Return the (X, Y) coordinate for the center point of the cell that contains the specified text.  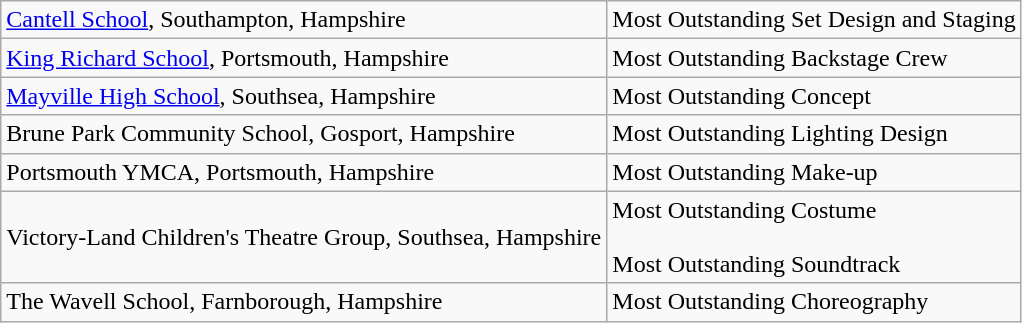
Most Outstanding CostumeMost Outstanding Soundtrack (814, 237)
Victory-Land Children's Theatre Group, Southsea, Hampshire (304, 237)
Cantell School, Southampton, Hampshire (304, 20)
Most Outstanding Backstage Crew (814, 58)
Portsmouth YMCA, Portsmouth, Hampshire (304, 172)
King Richard School, Portsmouth, Hampshire (304, 58)
Brune Park Community School, Gosport, Hampshire (304, 134)
Mayville High School, Southsea, Hampshire (304, 96)
Most Outstanding Choreography (814, 302)
The Wavell School, Farnborough, Hampshire (304, 302)
Most Outstanding Make-up (814, 172)
Most Outstanding Concept (814, 96)
Most Outstanding Set Design and Staging (814, 20)
Most Outstanding Lighting Design (814, 134)
